Provide the [x, y] coordinate of the cell's center where the given text is located.  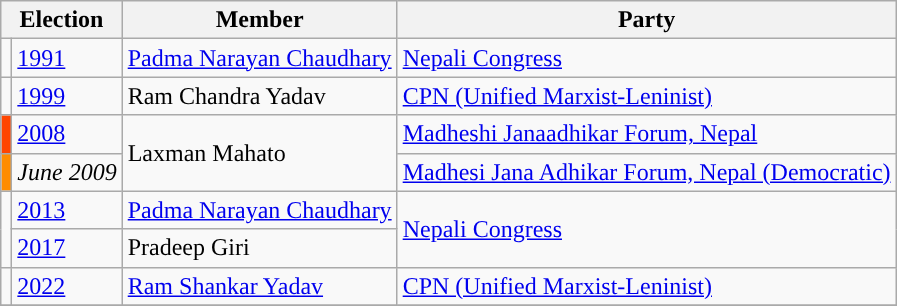
Member [260, 20]
Madheshi Janaadhikar Forum, Nepal [646, 134]
2022 [67, 286]
2017 [67, 248]
Election [62, 20]
Laxman Mahato [260, 153]
Pradeep Giri [260, 248]
Madhesi Jana Adhikar Forum, Nepal (Democratic) [646, 172]
Party [646, 20]
Ram Shankar Yadav [260, 286]
2008 [67, 134]
June 2009 [67, 172]
2013 [67, 210]
1999 [67, 96]
1991 [67, 58]
Ram Chandra Yadav [260, 96]
